From the cell containing the given text, extract its center point as (x, y) coordinate. 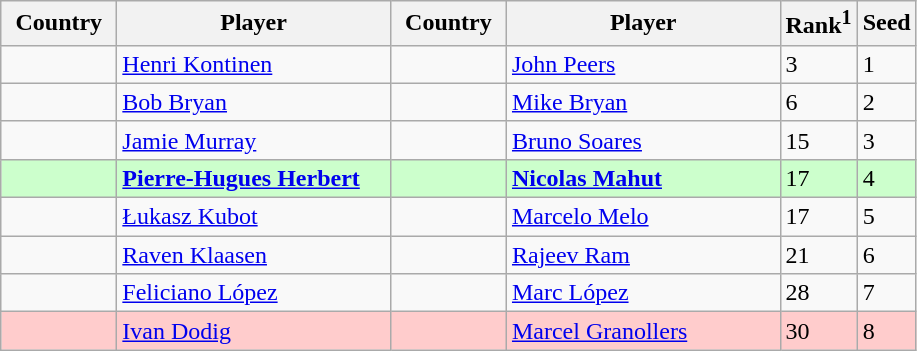
21 (818, 255)
Ivan Dodig (254, 331)
Rank1 (818, 24)
30 (818, 331)
John Peers (643, 64)
2 (886, 102)
Marcel Granollers (643, 331)
Nicolas Mahut (643, 178)
Mike Bryan (643, 102)
Bob Bryan (254, 102)
Seed (886, 24)
8 (886, 331)
Bruno Soares (643, 140)
5 (886, 217)
Pierre-Hugues Herbert (254, 178)
28 (818, 293)
Łukasz Kubot (254, 217)
Raven Klaasen (254, 255)
1 (886, 64)
Marc López (643, 293)
Marcelo Melo (643, 217)
Jamie Murray (254, 140)
Feliciano López (254, 293)
Henri Kontinen (254, 64)
7 (886, 293)
Rajeev Ram (643, 255)
15 (818, 140)
4 (886, 178)
